From the cell containing the given text, extract its center point as (x, y) coordinate. 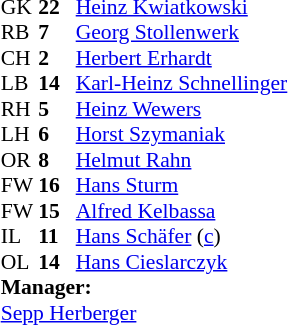
RB (20, 33)
Karl-Heinz Schnellinger (182, 83)
LB (20, 83)
Heinz Wewers (182, 109)
Hans Sturm (182, 185)
Georg Stollenwerk (182, 33)
6 (57, 135)
IL (20, 237)
Horst Szymaniak (182, 135)
Hans Schäfer (c) (182, 237)
CH (20, 58)
8 (57, 160)
7 (57, 33)
5 (57, 109)
Alfred Kelbassa (182, 211)
Manager: (144, 287)
Helmut Rahn (182, 160)
15 (57, 211)
OL (20, 262)
16 (57, 185)
2 (57, 58)
RH (20, 109)
OR (20, 160)
Herbert Erhardt (182, 58)
11 (57, 237)
LH (20, 135)
Hans Cieslarczyk (182, 262)
